Scan for the cell matching the given text and deliver its (X, Y) coordinate at center. 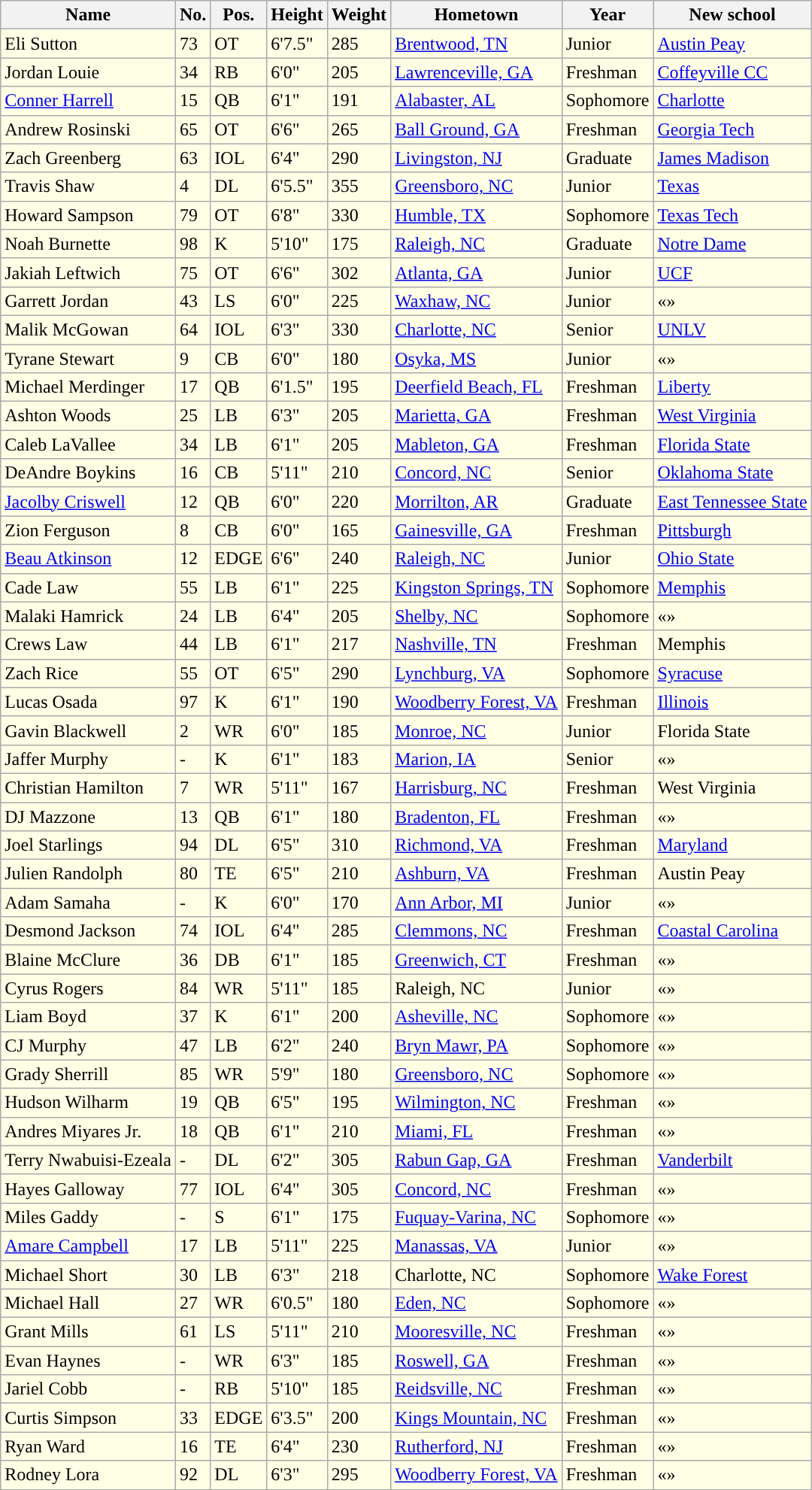
Andrew Rosinski (89, 129)
Ann Arbor, MI (477, 903)
Grant Mills (89, 1332)
Andres Miyares Jr. (89, 1131)
Alabaster, AL (477, 101)
East Tennessee State (732, 502)
183 (359, 759)
191 (359, 101)
Charlotte (732, 101)
30 (192, 1275)
Howard Sampson (89, 215)
Greenwich, CT (477, 960)
165 (359, 530)
265 (359, 129)
6'0.5" (297, 1303)
Hayes Galloway (89, 1188)
Crews Law (89, 645)
Weight (359, 15)
Christian Hamilton (89, 787)
Gainesville, GA (477, 530)
Lawrenceville, GA (477, 72)
Maryland (732, 845)
Deerfield Beach, FL (477, 387)
44 (192, 645)
Asheville, NC (477, 1017)
Osyka, MS (477, 359)
25 (192, 416)
61 (192, 1332)
Harrisburg, NC (477, 787)
Adam Samaha (89, 903)
Georgia Tech (732, 129)
7 (192, 787)
47 (192, 1045)
Coastal Carolina (732, 931)
Year (607, 15)
Ohio State (732, 559)
Monroe, NC (477, 730)
Notre Dame (732, 244)
98 (192, 244)
Humble, TX (477, 215)
80 (192, 874)
Lucas Osada (89, 702)
Rabun Gap, GA (477, 1160)
Ryan Ward (89, 1446)
Zion Ferguson (89, 530)
15 (192, 101)
4 (192, 187)
Rutherford, NJ (477, 1446)
27 (192, 1303)
Liam Boyd (89, 1017)
190 (359, 702)
Height (297, 15)
Roswell, GA (477, 1361)
295 (359, 1475)
37 (192, 1017)
74 (192, 931)
Jaffer Murphy (89, 759)
Jariel Cobb (89, 1389)
Waxhaw, NC (477, 301)
6'7.5" (297, 44)
Ashton Woods (89, 416)
65 (192, 129)
Reidsville, NC (477, 1389)
6'8" (297, 215)
Nashville, TN (477, 645)
218 (359, 1275)
63 (192, 158)
Ashburn, VA (477, 874)
167 (359, 787)
33 (192, 1418)
Texas (732, 187)
Clemmons, NC (477, 931)
Evan Haynes (89, 1361)
Tyrane Stewart (89, 359)
James Madison (732, 158)
5'9" (297, 1074)
UNLV (732, 329)
Liberty (732, 387)
Zach Rice (89, 673)
Eden, NC (477, 1303)
24 (192, 616)
Bradenton, FL (477, 816)
Wilmington, NC (477, 1103)
Julien Randolph (89, 874)
85 (192, 1074)
Oklahoma State (732, 473)
Zach Greenberg (89, 158)
Shelby, NC (477, 616)
Garrett Jordan (89, 301)
Ball Ground, GA (477, 129)
Marietta, GA (477, 416)
UCF (732, 272)
Kings Mountain, NC (477, 1418)
77 (192, 1188)
DB (239, 960)
217 (359, 645)
94 (192, 845)
Terry Nwabuisi-Ezeala (89, 1160)
Miles Gaddy (89, 1217)
Bryn Mawr, PA (477, 1045)
302 (359, 272)
Rodney Lora (89, 1475)
Jakiah Leftwich (89, 272)
64 (192, 329)
79 (192, 215)
6'3.5" (297, 1418)
CJ Murphy (89, 1045)
6'1.5" (297, 387)
Coffeyville CC (732, 72)
New school (732, 15)
Caleb LaVallee (89, 445)
Cyrus Rogers (89, 988)
19 (192, 1103)
Jordan Louie (89, 72)
Hometown (477, 15)
310 (359, 845)
Malaki Hamrick (89, 616)
6'5.5" (297, 187)
220 (359, 502)
Texas Tech (732, 215)
13 (192, 816)
84 (192, 988)
36 (192, 960)
92 (192, 1475)
Grady Sherrill (89, 1074)
Name (89, 15)
18 (192, 1131)
Wake Forest (732, 1275)
Michael Merdinger (89, 387)
Pittsburgh (732, 530)
43 (192, 301)
DeAndre Boykins (89, 473)
Pos. (239, 15)
Blaine McClure (89, 960)
Hudson Wilharm (89, 1103)
Fuquay-Varina, NC (477, 1217)
DJ Mazzone (89, 816)
Amare Campbell (89, 1246)
Miami, FL (477, 1131)
Morrilton, AR (477, 502)
Malik McGowan (89, 329)
Syracuse (732, 673)
Livingston, NJ (477, 158)
Desmond Jackson (89, 931)
Atlanta, GA (477, 272)
Manassas, VA (477, 1246)
75 (192, 272)
Eli Sutton (89, 44)
170 (359, 903)
Michael Hall (89, 1303)
Kingston Springs, TN (477, 587)
355 (359, 187)
Mooresville, NC (477, 1332)
Noah Burnette (89, 244)
Conner Harrell (89, 101)
Cade Law (89, 587)
Curtis Simpson (89, 1418)
Mableton, GA (477, 445)
No. (192, 15)
Gavin Blackwell (89, 730)
Joel Starlings (89, 845)
S (239, 1217)
97 (192, 702)
8 (192, 530)
230 (359, 1446)
9 (192, 359)
Beau Atkinson (89, 559)
2 (192, 730)
Marion, IA (477, 759)
Vanderbilt (732, 1160)
Jacolby Criswell (89, 502)
Brentwood, TN (477, 44)
Travis Shaw (89, 187)
Richmond, VA (477, 845)
Lynchburg, VA (477, 673)
73 (192, 44)
Michael Short (89, 1275)
Illinois (732, 702)
